Return the (x, y) coordinate for the center point of the cell that contains the specified text.  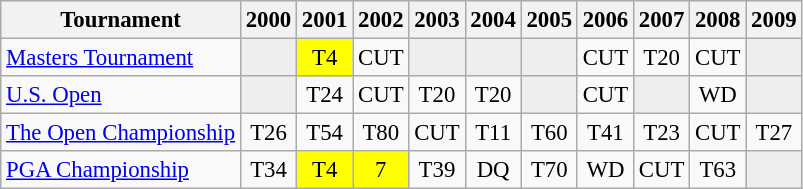
2003 (437, 20)
T41 (605, 133)
2006 (605, 20)
T24 (325, 95)
T39 (437, 170)
The Open Championship (121, 133)
Masters Tournament (121, 58)
T54 (325, 133)
T26 (268, 133)
2007 (661, 20)
T70 (549, 170)
T60 (549, 133)
U.S. Open (121, 95)
Tournament (121, 20)
T80 (381, 133)
2005 (549, 20)
2002 (381, 20)
T27 (774, 133)
T63 (718, 170)
DQ (493, 170)
2000 (268, 20)
PGA Championship (121, 170)
2004 (493, 20)
2009 (774, 20)
2008 (718, 20)
2001 (325, 20)
T11 (493, 133)
7 (381, 170)
T23 (661, 133)
T34 (268, 170)
